Return [x, y] of the center of cell containing provided text 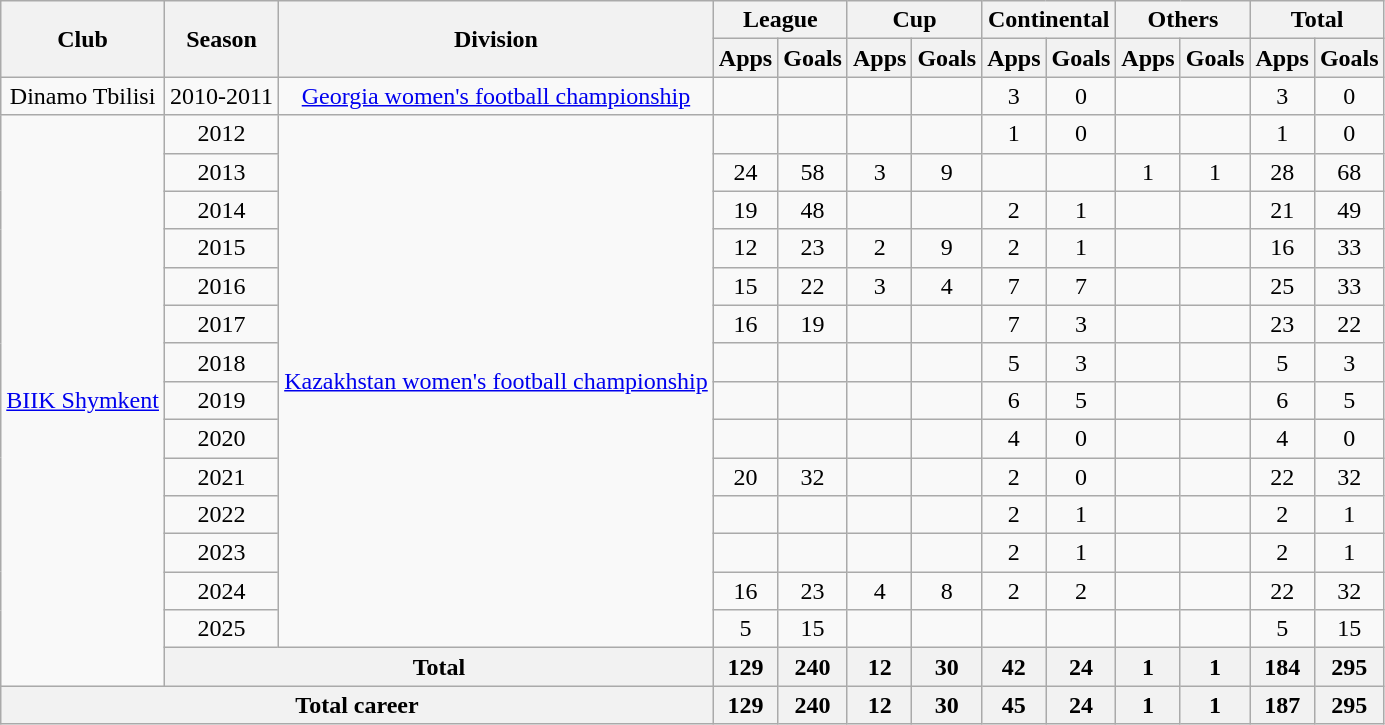
2022 [221, 515]
48 [813, 210]
49 [1349, 210]
2016 [221, 286]
28 [1282, 172]
68 [1349, 172]
20 [745, 477]
Total career [358, 705]
Dinamo Tbilisi [83, 96]
2020 [221, 438]
Club [83, 39]
2019 [221, 400]
21 [1282, 210]
League [780, 20]
Continental [1049, 20]
2015 [221, 248]
2021 [221, 477]
2017 [221, 324]
Season [221, 39]
Cup [914, 20]
2023 [221, 553]
58 [813, 172]
BIIK Shymkent [83, 400]
2012 [221, 134]
Others [1183, 20]
Georgia women's football championship [496, 96]
25 [1282, 286]
Kazakhstan women's football championship [496, 382]
2010-2011 [221, 96]
Division [496, 39]
2014 [221, 210]
42 [1014, 667]
8 [947, 591]
187 [1282, 705]
2018 [221, 362]
2013 [221, 172]
2024 [221, 591]
184 [1282, 667]
45 [1014, 705]
2025 [221, 629]
